Output the [x, y] coordinate of the center of the cell containing the given text.  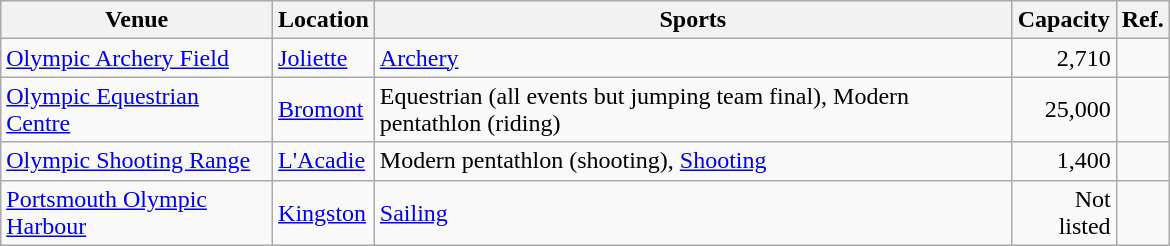
Kingston [324, 212]
2,710 [1064, 58]
Modern pentathlon (shooting), Shooting [692, 161]
L'Acadie [324, 161]
Olympic Shooting Range [137, 161]
Capacity [1064, 20]
1,400 [1064, 161]
Sports [692, 20]
Sailing [692, 212]
Location [324, 20]
Venue [137, 20]
Archery [692, 58]
Equestrian (all events but jumping team final), Modern pentathlon (riding) [692, 110]
Not listed [1064, 212]
25,000 [1064, 110]
Olympic Equestrian Centre [137, 110]
Portsmouth Olympic Harbour [137, 212]
Ref. [1142, 20]
Olympic Archery Field [137, 58]
Bromont [324, 110]
Joliette [324, 58]
